Identify which cell holds the provided text, then report its (X, Y) central coordinate. 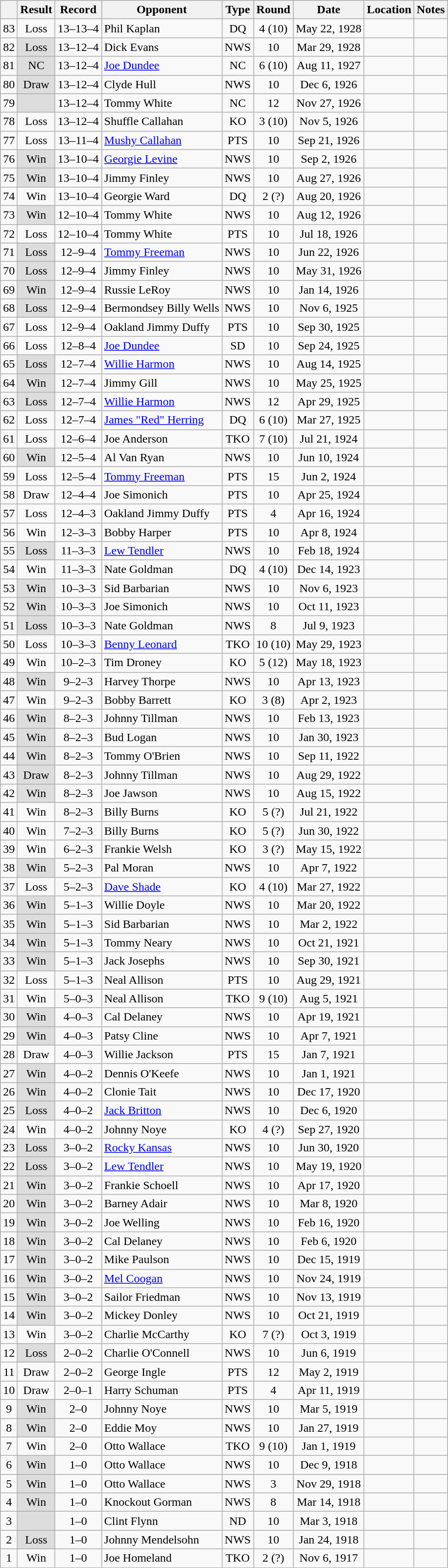
May 15, 1922 (329, 849)
Dec 17, 1920 (329, 1092)
Jan 27, 1919 (329, 1428)
29 (9, 1036)
57 (9, 513)
Jun 6, 1919 (329, 1353)
Dennis O'Keefe (162, 1073)
7 (10) (273, 439)
17 (9, 1260)
Sep 27, 1920 (329, 1129)
Dec 15, 1919 (329, 1260)
47 (9, 700)
74 (9, 196)
55 (9, 551)
2–0–1 (78, 1390)
73 (9, 215)
31 (9, 998)
Mar 14, 1918 (329, 1502)
Mike Paulson (162, 1260)
Tommy O'Brien (162, 756)
Jan 1, 1921 (329, 1073)
Nov 6, 1917 (329, 1558)
61 (9, 439)
10–2–3 (78, 663)
Joe Anderson (162, 439)
Dec 9, 1918 (329, 1465)
16 (9, 1278)
Willie Doyle (162, 905)
24 (9, 1129)
Jun 30, 1922 (329, 831)
5 (9, 1484)
Joe Homeland (162, 1558)
63 (9, 401)
6–2–3 (78, 849)
59 (9, 476)
ND (237, 1521)
Phil Kaplan (162, 28)
Georgie Levine (162, 159)
12–4–3 (78, 513)
Clint Flynn (162, 1521)
75 (9, 177)
Barney Adair (162, 1204)
Rocky Kansas (162, 1148)
70 (9, 271)
Dec 6, 1926 (329, 84)
Aug 29, 1921 (329, 980)
34 (9, 943)
Aug 15, 1922 (329, 793)
Oct 21, 1919 (329, 1316)
68 (9, 308)
Jul 21, 1922 (329, 812)
69 (9, 290)
20 (9, 1204)
May 25, 1925 (329, 383)
Date (329, 10)
Dec 14, 1923 (329, 570)
1 (9, 1558)
Bobby Harper (162, 532)
Willie Jackson (162, 1054)
Benny Leonard (162, 644)
May 22, 1928 (329, 28)
Sep 21, 1926 (329, 140)
Mar 27, 1925 (329, 420)
Clyde Hull (162, 84)
Dick Evans (162, 47)
May 19, 1920 (329, 1167)
Nov 5, 1926 (329, 122)
Aug 29, 1922 (329, 774)
Dec 6, 1920 (329, 1110)
28 (9, 1054)
SD (237, 346)
Frankie Schoell (162, 1185)
Apr 2, 1923 (329, 700)
Jack Josephs (162, 961)
May 2, 1919 (329, 1371)
Tim Droney (162, 663)
Mel Coogan (162, 1278)
79 (9, 103)
Apr 7, 1922 (329, 868)
Jun 10, 1924 (329, 457)
12–8–4 (78, 346)
32 (9, 980)
27 (9, 1073)
Feb 18, 1924 (329, 551)
Aug 27, 1926 (329, 177)
11 (9, 1371)
May 18, 1923 (329, 663)
2 (9, 1540)
Notes (431, 10)
Nov 29, 1918 (329, 1484)
81 (9, 66)
19 (9, 1222)
78 (9, 122)
52 (9, 607)
25 (9, 1110)
9 (9, 1409)
14 (9, 1316)
7–2–3 (78, 831)
Georgie Ward (162, 196)
Apr 8, 1924 (329, 532)
Charlie McCarthy (162, 1334)
64 (9, 383)
30 (9, 1017)
Feb 16, 1920 (329, 1222)
Type (237, 10)
46 (9, 719)
Sailor Friedman (162, 1297)
Joe Jawson (162, 793)
Aug 20, 1926 (329, 196)
Apr 16, 1924 (329, 513)
Sep 30, 1921 (329, 961)
Clonie Tait (162, 1092)
Jimmy Gill (162, 383)
Joe Welling (162, 1222)
Mickey Donley (162, 1316)
Mar 29, 1928 (329, 47)
Result (36, 10)
Mar 2, 1922 (329, 924)
21 (9, 1185)
Jan 7, 1921 (329, 1054)
Mar 27, 1922 (329, 887)
Oct 21, 1921 (329, 943)
Jun 22, 1926 (329, 252)
3 (?) (273, 849)
42 (9, 793)
37 (9, 887)
Bermondsey Billy Wells (162, 308)
Pal Moran (162, 868)
James "Red" Herring (162, 420)
Nov 24, 1919 (329, 1278)
Round (273, 10)
67 (9, 327)
Apr 25, 1924 (329, 495)
Frankie Welsh (162, 849)
54 (9, 570)
51 (9, 625)
Nov 6, 1923 (329, 588)
26 (9, 1092)
76 (9, 159)
Shuffle Callahan (162, 122)
May 29, 1923 (329, 644)
Bobby Barrett (162, 700)
12–6–4 (78, 439)
80 (9, 84)
Oct 11, 1923 (329, 607)
Dave Shade (162, 887)
3 (8) (273, 700)
Apr 13, 1923 (329, 681)
Jul 21, 1924 (329, 439)
48 (9, 681)
Jun 30, 1920 (329, 1148)
Eddie Moy (162, 1428)
33 (9, 961)
36 (9, 905)
Mar 5, 1919 (329, 1409)
Jul 18, 1926 (329, 234)
56 (9, 532)
Johnny Mendelsohn (162, 1540)
Mushy Callahan (162, 140)
Apr 29, 1925 (329, 401)
Nov 6, 1925 (329, 308)
62 (9, 420)
10 (10) (273, 644)
60 (9, 457)
Mar 3, 1918 (329, 1521)
Jan 14, 1926 (329, 290)
5–0–3 (78, 998)
6 (9, 1465)
50 (9, 644)
Aug 11, 1927 (329, 66)
71 (9, 252)
12–3–3 (78, 532)
35 (9, 924)
Tommy Neary (162, 943)
Russie LeRoy (162, 290)
Knockout Gorman (162, 1502)
Nov 27, 1926 (329, 103)
83 (9, 28)
Sep 24, 1925 (329, 346)
Sep 2, 1926 (329, 159)
13–13–4 (78, 28)
Sep 30, 1925 (329, 327)
43 (9, 774)
45 (9, 737)
18 (9, 1241)
Jack Britton (162, 1110)
12–4–4 (78, 495)
Jan 30, 1923 (329, 737)
Mar 8, 1920 (329, 1204)
7 (9, 1446)
65 (9, 364)
23 (9, 1148)
Nov 13, 1919 (329, 1297)
Oct 3, 1919 (329, 1334)
Patsy Cline (162, 1036)
Jun 2, 1924 (329, 476)
5 (12) (273, 663)
39 (9, 849)
4 (?) (273, 1129)
Aug 12, 1926 (329, 215)
13–11–4 (78, 140)
Al Van Ryan (162, 457)
Apr 17, 1920 (329, 1185)
Mar 20, 1922 (329, 905)
Bud Logan (162, 737)
53 (9, 588)
Sep 11, 1922 (329, 756)
82 (9, 47)
Aug 5, 1921 (329, 998)
7 (?) (273, 1334)
George Ingle (162, 1371)
Charlie O'Connell (162, 1353)
Harry Schuman (162, 1390)
Aug 14, 1925 (329, 364)
Feb 6, 1920 (329, 1241)
Apr 7, 1921 (329, 1036)
Location (389, 10)
41 (9, 812)
Jan 1, 1919 (329, 1446)
Apr 11, 1919 (329, 1390)
58 (9, 495)
Apr 19, 1921 (329, 1017)
3 (10) (273, 122)
72 (9, 234)
Jan 24, 1918 (329, 1540)
Record (78, 10)
Harvey Thorpe (162, 681)
77 (9, 140)
13 (9, 1334)
66 (9, 346)
Opponent (162, 10)
22 (9, 1167)
Jul 9, 1923 (329, 625)
44 (9, 756)
49 (9, 663)
38 (9, 868)
Feb 13, 1923 (329, 719)
May 31, 1926 (329, 271)
40 (9, 831)
